Search for the cell housing the specified text and yield its (X, Y) center coordinate. 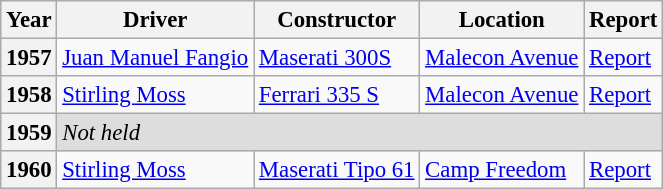
Location (502, 20)
Juan Manuel Fangio (156, 58)
Ferrari 335 S (337, 95)
Driver (156, 20)
1957 (29, 58)
1959 (29, 133)
Camp Freedom (502, 170)
1958 (29, 95)
Maserati 300S (337, 58)
Maserati Tipo 61 (337, 170)
Constructor (337, 20)
1960 (29, 170)
Not held (360, 133)
Year (29, 20)
